Search for the cell housing the specified text and yield its [X, Y] center coordinate. 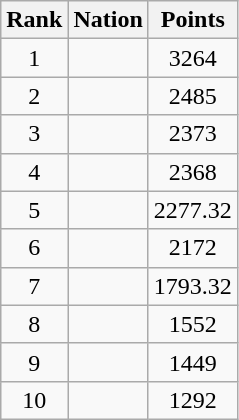
2172 [192, 248]
6 [34, 248]
10 [34, 400]
2368 [192, 172]
2485 [192, 96]
9 [34, 362]
Points [192, 20]
3 [34, 134]
1292 [192, 400]
1552 [192, 324]
1793.32 [192, 286]
7 [34, 286]
2277.32 [192, 210]
Rank [34, 20]
2373 [192, 134]
2 [34, 96]
Nation [108, 20]
1 [34, 58]
8 [34, 324]
5 [34, 210]
1449 [192, 362]
3264 [192, 58]
4 [34, 172]
